From the cell containing the given text, extract its center point as [X, Y] coordinate. 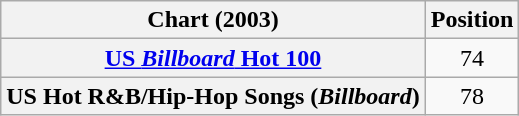
74 [472, 58]
Position [472, 20]
78 [472, 96]
US Billboard Hot 100 [213, 58]
Chart (2003) [213, 20]
US Hot R&B/Hip-Hop Songs (Billboard) [213, 96]
